Pinpoint the cell where the given text exists, returning its [x, y] midpoint coordinate. 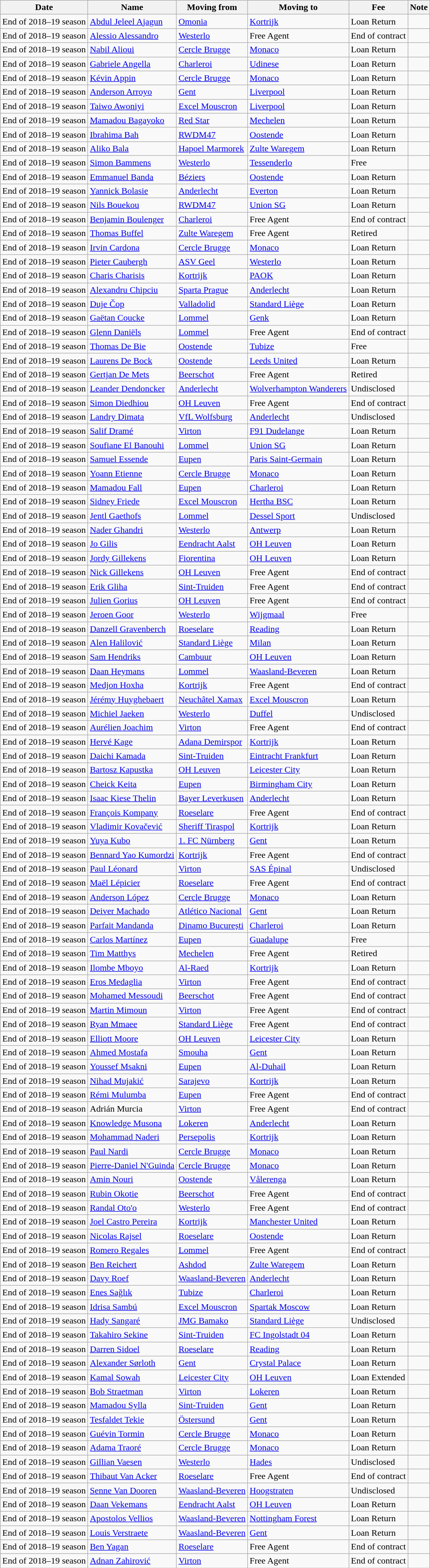
Bennard Yao Kumordzi [132, 854]
Thomas De Bie [132, 346]
Sam Hendriks [132, 657]
Bayer Leverkusen [212, 798]
1. FC Nürnberg [212, 840]
Simon Bammens [132, 163]
Manchester United [299, 1222]
Wolverhampton Wanderers [299, 388]
Alexander Sørloth [132, 1363]
SAS Épinal [299, 869]
Paul Léonard [132, 869]
FC Ingolstadt 04 [299, 1335]
Aliko Bala [132, 148]
Sidney Friede [132, 502]
Alen Halilović [132, 643]
Ben Yagan [132, 1547]
Everton [299, 191]
Daichi Kamada [132, 756]
Atlético Nacional [212, 911]
Moving to [299, 7]
Tessenderlo [299, 163]
Cheick Keita [132, 784]
Alessio Alessandro [132, 36]
Hades [299, 1462]
Samuel Essende [132, 459]
Adnan Zahirović [132, 1561]
Carlos Martínez [132, 939]
Kamal Sowah [132, 1377]
Mamadou Sylla [132, 1405]
Hertha BSC [299, 502]
Nabil Alioui [132, 50]
Duffel [299, 714]
Maël Lépicier [132, 883]
Joel Castro Pereira [132, 1222]
Pierre-Daniel N'Guinda [132, 1165]
Tesfaldet Tekie [132, 1420]
Smouha [212, 1052]
Hervé Kage [132, 742]
Benjamin Boulenger [132, 219]
Guévin Tormin [132, 1434]
Laurens De Bock [132, 360]
Daan Heymans [132, 671]
Jentl Gaethofs [132, 516]
Glenn Daniëls [132, 332]
Hady Sangaré [132, 1321]
Adana Demirspor [212, 742]
Mamadou Fall [132, 488]
Nils Bouekou [132, 205]
Cambuur [212, 657]
Soufiane El Banouhi [132, 445]
Amin Nouri [132, 1180]
Vladimir Kovačević [132, 826]
Senne Van Dooren [132, 1490]
Randal Oto'o [132, 1208]
Michiel Jaeken [132, 714]
François Kompany [132, 812]
Persepolis [212, 1137]
Sarajevo [212, 1081]
Gabriele Angella [132, 64]
Hoogstraten [299, 1490]
Jordy Gillekens [132, 558]
Louis Verstraete [132, 1533]
Antwerp [299, 530]
Gaëtan Coucke [132, 318]
Jérémy Huyghebaert [132, 699]
Eintracht Frankfurt [299, 756]
Yoann Etienne [132, 473]
Guadalupe [299, 939]
Anderson López [132, 897]
Mohamed Messoudi [132, 996]
Pieter Caubergh [132, 262]
Erik Gliha [132, 586]
Wijgmaal [299, 614]
Tim Matthys [132, 954]
Darren Sidoel [132, 1349]
Rémi Mulumba [132, 1095]
Deiver Machado [132, 911]
Udinese [299, 64]
Abdul Jeleel Ajagun [132, 22]
Salif Dramé [132, 431]
Moving from [212, 7]
Fee [378, 7]
Al-Raed [212, 968]
Crystal Palace [299, 1363]
Bartosz Kapustka [132, 770]
Bob Straetman [132, 1391]
Irvin Cardona [132, 247]
Adama Traoré [132, 1448]
Omonia [212, 22]
Fiorentina [212, 558]
Julien Gorius [132, 600]
Vålerenga [299, 1180]
Nader Ghandri [132, 530]
Name [132, 7]
Spartak Moscow [299, 1306]
Loan Extended [378, 1377]
Note [419, 7]
Yuya Kubo [132, 840]
Milan [299, 643]
Date [44, 7]
ASV Geel [212, 262]
Valladolid [212, 304]
Nihad Mujakić [132, 1081]
Leeds United [299, 360]
Youssef Msakni [132, 1066]
Enes Sağlık [132, 1292]
Birmingham City [299, 784]
Al-Duhail [299, 1066]
Rubin Okotie [132, 1194]
Danzell Gravenberch [132, 629]
Eros Medaglia [132, 982]
Anderson Arroyo [132, 92]
Kévin Appin [132, 78]
Elliott Moore [132, 1038]
Alexandru Chipciu [132, 290]
Apostolos Vellios [132, 1518]
Jo Gilis [132, 544]
Gertjan De Mets [132, 374]
Emmanuel Banda [132, 177]
Ashdod [212, 1264]
Daan Vekemans [132, 1504]
Idrisa Sambú [132, 1306]
Duje Čop [132, 304]
Ryan Mmaee [132, 1024]
Aurélien Joachim [132, 728]
Medjon Hoxha [132, 685]
Davy Roef [132, 1278]
Red Star [212, 120]
Adrián Murcia [132, 1109]
Parfait Mandanda [132, 925]
Ibrahima Bah [132, 134]
Ben Reichert [132, 1264]
Simon Diedhiou [132, 403]
Takahiro Sekine [132, 1335]
Hapoel Marmorek [212, 148]
Ahmed Mostafa [132, 1052]
Sheriff Tiraspol [212, 826]
Thibaut Van Acker [132, 1476]
Paris Saint-Germain [299, 459]
Romero Regales [132, 1250]
Östersund [212, 1420]
Charis Charisis [132, 276]
Nicolas Rajsel [132, 1236]
Knowledge Musona [132, 1123]
Genk [299, 318]
Isaac Kiese Thelin [132, 798]
Paul Nardi [132, 1151]
Leander Dendoncker [132, 388]
JMG Bamako [212, 1321]
Gillian Vaesen [132, 1462]
Taiwo Awoniyi [132, 106]
Yannick Bolasie [132, 191]
Nick Gillekens [132, 572]
Landry Dimata [132, 417]
Thomas Buffel [132, 233]
VfL Wolfsburg [212, 417]
Mamadou Bagayoko [132, 120]
Ilombe Mboyo [132, 968]
Dessel Sport [299, 516]
Dinamo București [212, 925]
Neuchâtel Xamax [212, 699]
Nottingham Forest [299, 1518]
Mohammad Naderi [132, 1137]
F91 Dudelange [299, 431]
Béziers [212, 177]
Jeroen Goor [132, 614]
Martin Mimoun [132, 1010]
PAOK [299, 276]
Sparta Prague [212, 290]
